Identify which cell holds the provided text, then report its (x, y) central coordinate. 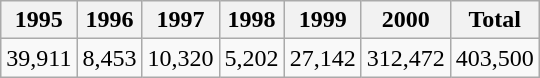
39,911 (39, 58)
5,202 (252, 58)
Total (494, 20)
1996 (110, 20)
1999 (322, 20)
1997 (180, 20)
403,500 (494, 58)
8,453 (110, 58)
312,472 (406, 58)
10,320 (180, 58)
1995 (39, 20)
2000 (406, 20)
27,142 (322, 58)
1998 (252, 20)
